Detect which cell encompasses the target text, then output its [x, y] center coordinate. 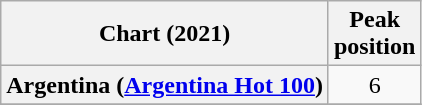
Argentina (Argentina Hot 100) [165, 85]
Chart (2021) [165, 34]
Peakposition [374, 34]
6 [374, 85]
